Capture the cell that displays the provided text and extract its (X, Y) central coordinate. 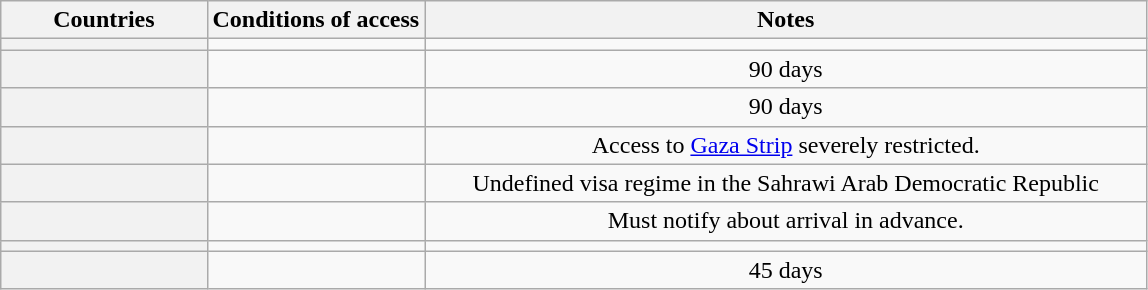
Notes (786, 20)
Countries (104, 20)
Access to Gaza Strip severely restricted. (786, 145)
Must notify about arrival in advance. (786, 221)
45 days (786, 270)
Undefined visa regime in the Sahrawi Arab Democratic Republic (786, 183)
Conditions of access (316, 20)
